Find where the given text appears and provide that cell's center as (X, Y) coordinate. 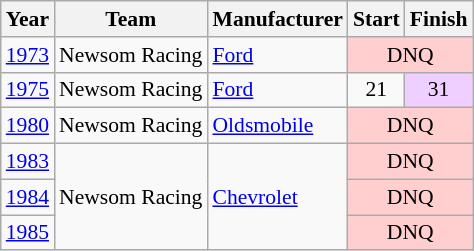
31 (439, 90)
21 (376, 90)
Chevrolet (277, 198)
1985 (28, 233)
Manufacturer (277, 19)
1984 (28, 197)
Oldsmobile (277, 126)
1973 (28, 55)
Team (130, 19)
1983 (28, 162)
Year (28, 19)
1975 (28, 90)
Start (376, 19)
Finish (439, 19)
1980 (28, 126)
